From the cell containing the given text, extract its center point as [x, y] coordinate. 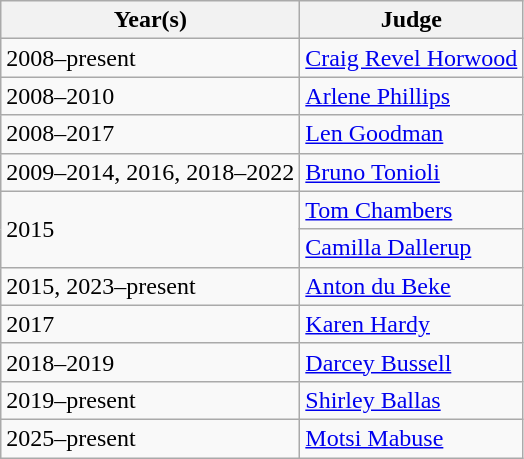
Year(s) [150, 20]
2019–present [150, 400]
Anton du Beke [412, 286]
Karen Hardy [412, 324]
Craig Revel Horwood [412, 58]
2015, 2023–present [150, 286]
2015 [150, 229]
Bruno Tonioli [412, 172]
Tom Chambers [412, 210]
Len Goodman [412, 134]
Camilla Dallerup [412, 248]
2018–2019 [150, 362]
2025–present [150, 438]
2009–2014, 2016, 2018–2022 [150, 172]
Arlene Phillips [412, 96]
2017 [150, 324]
2008–present [150, 58]
Shirley Ballas [412, 400]
2008–2017 [150, 134]
Motsi Mabuse [412, 438]
Darcey Bussell [412, 362]
2008–2010 [150, 96]
Judge [412, 20]
